Pinpoint the cell where the given text exists, returning its (X, Y) midpoint coordinate. 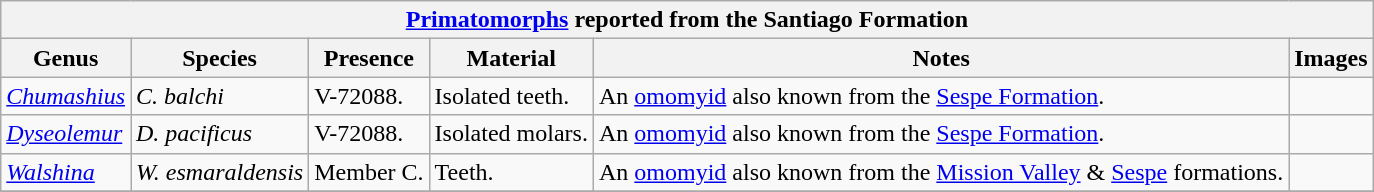
C. balchi (219, 96)
Presence (369, 58)
An omomyid also known from the Mission Valley & Sespe formations. (940, 172)
Isolated molars. (511, 134)
Primatomorphs reported from the Santiago Formation (687, 20)
Member C. (369, 172)
W. esmaraldensis (219, 172)
Chumashius (66, 96)
Species (219, 58)
Teeth. (511, 172)
Genus (66, 58)
Material (511, 58)
Images (1331, 58)
Dyseolemur (66, 134)
Isolated teeth. (511, 96)
Walshina (66, 172)
D. pacificus (219, 134)
Notes (940, 58)
